Extract the (x, y) coordinate from the center of the cell holding the provided text.  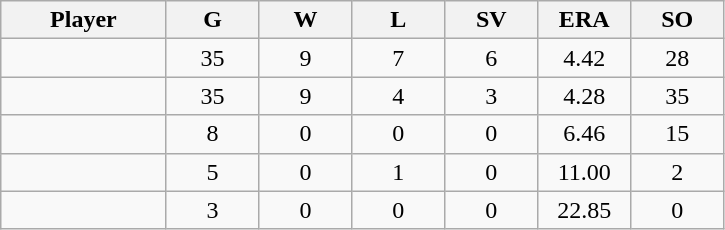
W (306, 20)
6 (492, 58)
5 (212, 172)
22.85 (584, 210)
G (212, 20)
SV (492, 20)
Player (84, 20)
4.28 (584, 96)
ERA (584, 20)
6.46 (584, 134)
11.00 (584, 172)
4 (398, 96)
1 (398, 172)
7 (398, 58)
15 (678, 134)
28 (678, 58)
4.42 (584, 58)
SO (678, 20)
L (398, 20)
2 (678, 172)
8 (212, 134)
